Search for the cell housing the specified text and yield its (X, Y) center coordinate. 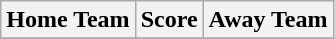
Score (169, 20)
Away Team (268, 20)
Home Team (68, 20)
